Extract the [x, y] coordinate from the center of the cell holding the provided text.  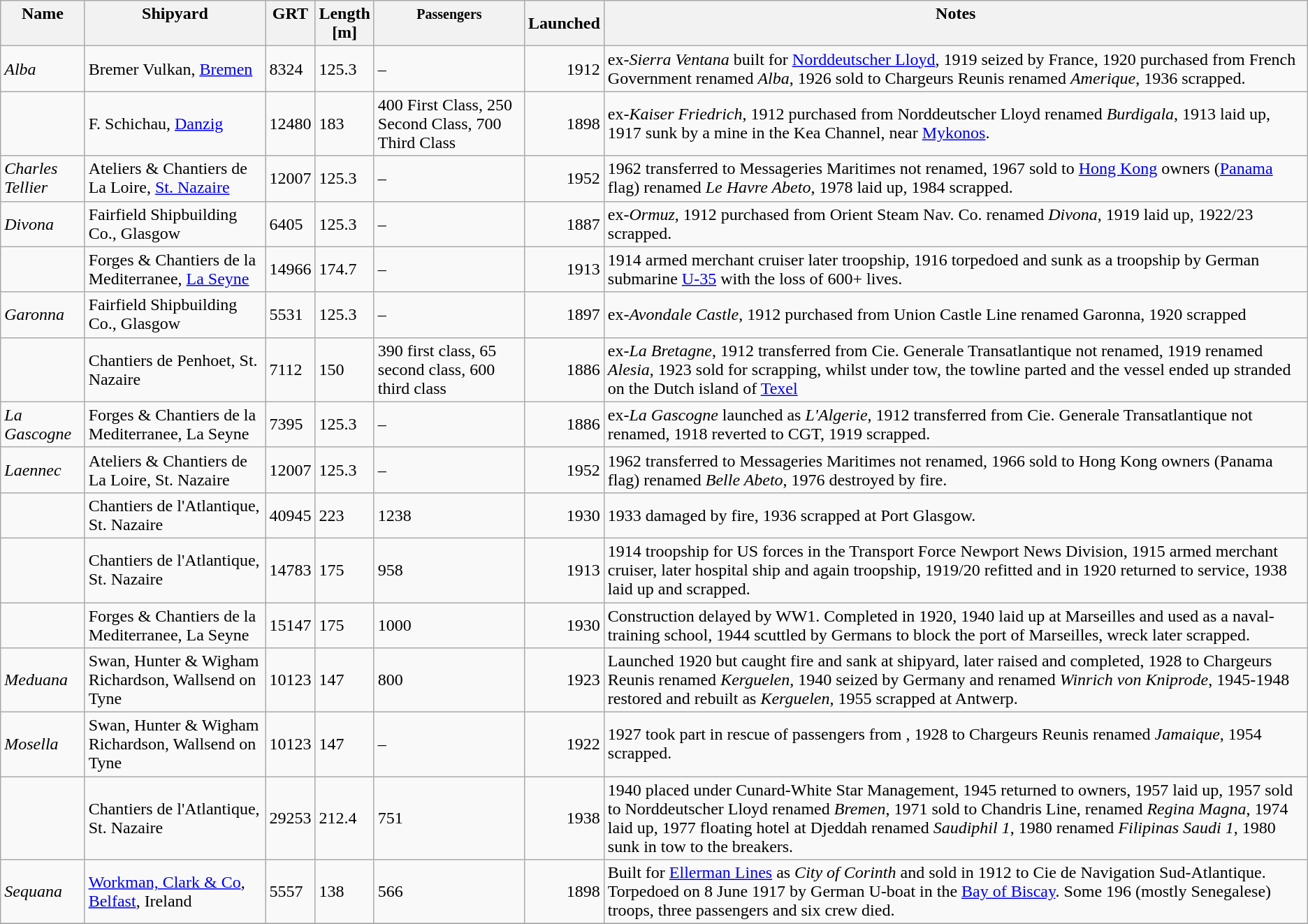
1927 took part in rescue of passengers from , 1928 to Chargeurs Reunis renamed Jamaique, 1954 scrapped. [956, 745]
7112 [291, 369]
5531 [291, 314]
Garonna [43, 314]
6405 [291, 223]
1897 [565, 314]
150 [344, 369]
Notes [956, 24]
223 [344, 515]
Divona [43, 223]
566 [449, 892]
F. Schichau, Danzig [175, 124]
Passengers [449, 24]
14966 [291, 270]
1923 [565, 680]
Name [43, 24]
Bremer Vulkan, Bremen [175, 68]
1887 [565, 223]
Laennec [43, 469]
174.7 [344, 270]
Alba [43, 68]
1914 armed merchant cruiser later troopship, 1916 torpedoed and sunk as a troopship by German submarine U-35 with the loss of 600+ lives. [956, 270]
7395 [291, 425]
183 [344, 124]
14783 [291, 570]
751 [449, 819]
Workman, Clark & Co, Belfast, Ireland [175, 892]
400 First Class, 250 Second Class, 700 Third Class [449, 124]
1238 [449, 515]
1000 [449, 624]
GRT [291, 24]
212.4 [344, 819]
Mosella [43, 745]
1912 [565, 68]
ex-La Gascogne launched as L'Algerie, 1912 transferred from Cie. Generale Transatlantique not renamed, 1918 reverted to CGT, 1919 scrapped. [956, 425]
1962 transferred to Messageries Maritimes not renamed, 1966 sold to Hong Kong owners (Panama flag) renamed Belle Abeto, 1976 destroyed by fire. [956, 469]
1933 damaged by fire, 1936 scrapped at Port Glasgow. [956, 515]
390 first class, 65 second class, 600 third class [449, 369]
29253 [291, 819]
15147 [291, 624]
8324 [291, 68]
5557 [291, 892]
1938 [565, 819]
ex-Kaiser Friedrich, 1912 purchased from Norddeutscher Lloyd renamed Burdigala, 1913 laid up, 1917 sunk by a mine in the Kea Channel, near Mykonos. [956, 124]
ex-Avondale Castle, 1912 purchased from Union Castle Line renamed Garonna, 1920 scrapped [956, 314]
40945 [291, 515]
ex-Ormuz, 1912 purchased from Orient Steam Nav. Co. renamed Divona, 1919 laid up, 1922/23 scrapped. [956, 223]
138 [344, 892]
800 [449, 680]
La Gascogne [43, 425]
Meduana [43, 680]
Shipyard [175, 24]
958 [449, 570]
1922 [565, 745]
Sequana [43, 892]
Length[m] [344, 24]
Launched [565, 24]
Chantiers de Penhoet, St. Nazaire [175, 369]
12480 [291, 124]
Charles Tellier [43, 179]
